From the cell containing the given text, extract its center point as (X, Y) coordinate. 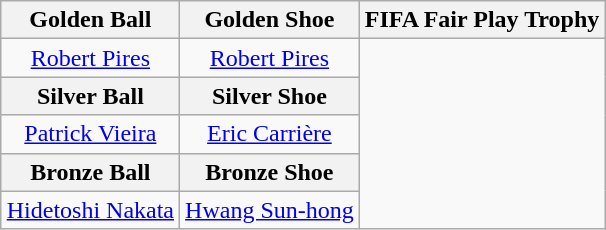
Patrick Vieira (90, 134)
Silver Ball (90, 96)
Golden Ball (90, 20)
Golden Shoe (270, 20)
Silver Shoe (270, 96)
FIFA Fair Play Trophy (482, 20)
Bronze Shoe (270, 172)
Eric Carrière (270, 134)
Hidetoshi Nakata (90, 210)
Bronze Ball (90, 172)
Hwang Sun-hong (270, 210)
